Identify which cell holds the provided text, then report its (X, Y) central coordinate. 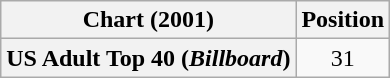
Position (343, 20)
Chart (2001) (148, 20)
US Adult Top 40 (Billboard) (148, 58)
31 (343, 58)
